Provide the (x, y) coordinate of the cell's center where the given text is located.  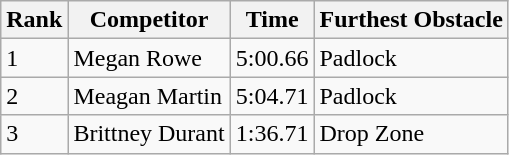
5:00.66 (272, 58)
Furthest Obstacle (411, 20)
Brittney Durant (149, 134)
Time (272, 20)
Competitor (149, 20)
1:36.71 (272, 134)
5:04.71 (272, 96)
3 (34, 134)
Drop Zone (411, 134)
Meagan Martin (149, 96)
1 (34, 58)
2 (34, 96)
Rank (34, 20)
Megan Rowe (149, 58)
